Identify which cell holds the provided text, then report its [X, Y] central coordinate. 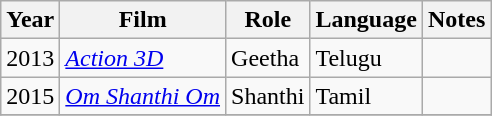
Language [366, 20]
Notes [456, 20]
Telugu [366, 58]
Shanthi [268, 96]
Film [143, 20]
2015 [30, 96]
Geetha [268, 58]
Role [268, 20]
Om Shanthi Om [143, 96]
Year [30, 20]
2013 [30, 58]
Tamil [366, 96]
Action 3D [143, 58]
